Locate the cell with the specified text and output its [x, y] center coordinate. 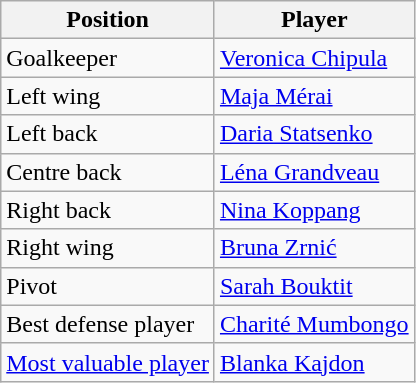
Player [314, 20]
Maja Mérai [314, 96]
Right back [108, 210]
Charité Mumbongo [314, 324]
Veronica Chipula [314, 58]
Most valuable player [108, 362]
Left back [108, 134]
Pivot [108, 286]
Goalkeeper [108, 58]
Blanka Kajdon [314, 362]
Centre back [108, 172]
Bruna Zrnić [314, 248]
Daria Statsenko [314, 134]
Position [108, 20]
Léna Grandveau [314, 172]
Sarah Bouktit [314, 286]
Left wing [108, 96]
Nina Koppang [314, 210]
Right wing [108, 248]
Best defense player [108, 324]
